For the text-containing cell, return its midpoint in (x, y) coordinate format. 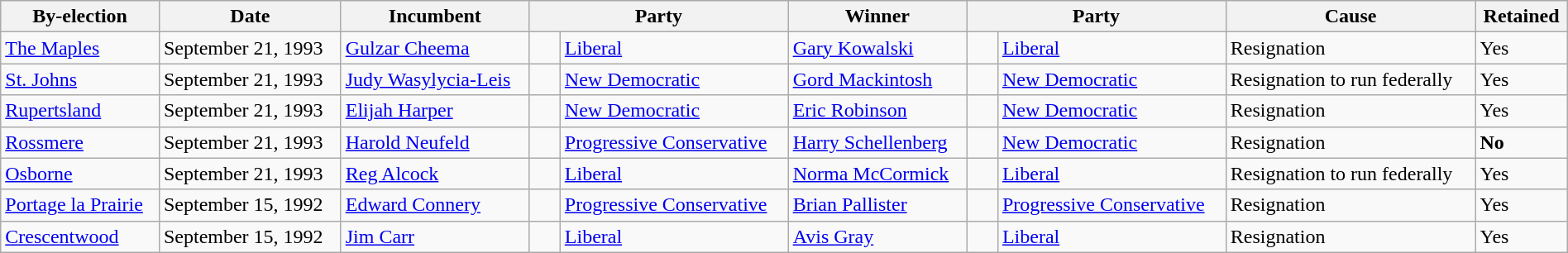
Rossmere (80, 142)
Gary Kowalski (877, 48)
Incumbent (435, 17)
Winner (877, 17)
Judy Wasylycia-Leis (435, 79)
Avis Gray (877, 236)
By-election (80, 17)
Brian Pallister (877, 205)
Rupertsland (80, 111)
The Maples (80, 48)
Norma McCormick (877, 174)
Gord Mackintosh (877, 79)
Gulzar Cheema (435, 48)
No (1522, 142)
Harry Schellenberg (877, 142)
Cause (1350, 17)
Eric Robinson (877, 111)
Osborne (80, 174)
St. Johns (80, 79)
Edward Connery (435, 205)
Jim Carr (435, 236)
Date (250, 17)
Reg Alcock (435, 174)
Portage la Prairie (80, 205)
Harold Neufeld (435, 142)
Elijah Harper (435, 111)
Retained (1522, 17)
Crescentwood (80, 236)
